Provide the [X, Y] coordinate of the cell's center where the given text is located.  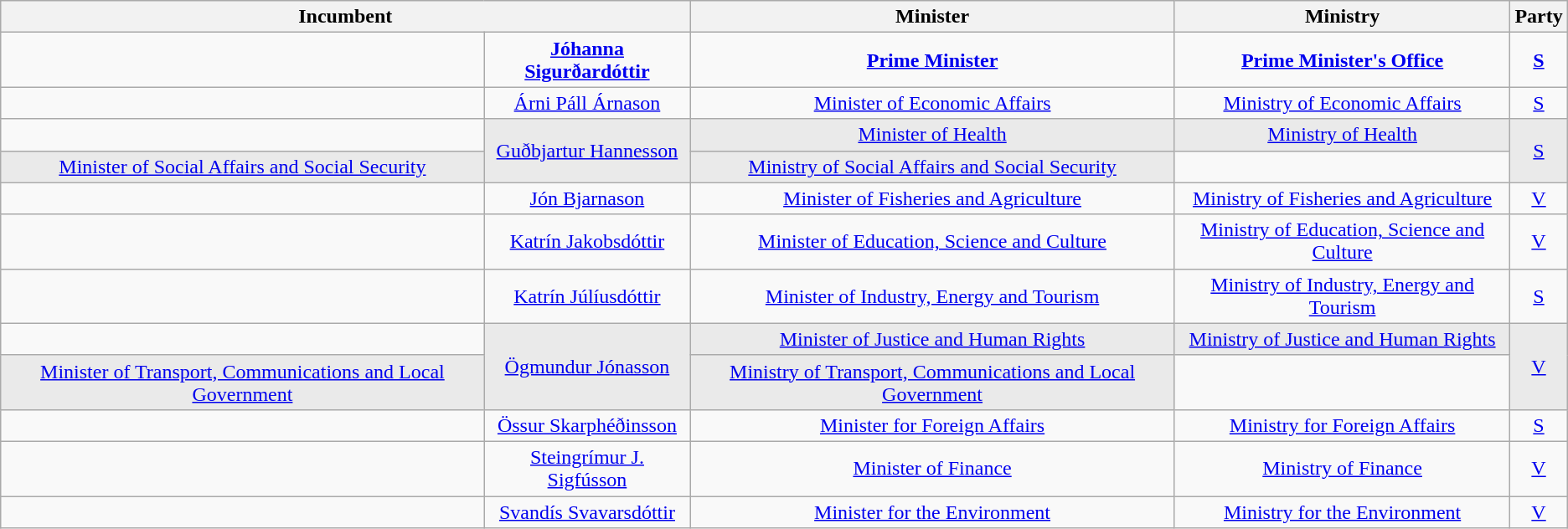
Minister for the Environment [933, 511]
Árni Páll Árnason [587, 103]
Steingrímur J. Sigfússon [587, 469]
Minister for Foreign Affairs [933, 425]
Minister of Education, Science and Culture [933, 241]
Ministry for Foreign Affairs [1342, 425]
Ministry of Finance [1342, 469]
Ministry of Industry, Energy and Tourism [1342, 296]
Minister [933, 17]
Minister of Fisheries and Agriculture [933, 198]
Ministry of Transport, Communications and Local Government [933, 382]
Svandís Svavarsdóttir [587, 511]
Jón Bjarnason [587, 198]
Minister of Health [933, 135]
Minister of Economic Affairs [933, 103]
Ministry for the Environment [1342, 511]
Katrín Júlíusdóttir [587, 296]
Ministry of Social Affairs and Social Security [933, 167]
Guðbjartur Hannesson [587, 151]
Ögmundur Jónasson [587, 367]
Prime Minister's Office [1342, 60]
Ministry [1342, 17]
Minister of Justice and Human Rights [933, 339]
Minister of Industry, Energy and Tourism [933, 296]
Katrín Jakobsdóttir [587, 241]
Incumbent [345, 17]
Party [1539, 17]
Ministry of Fisheries and Agriculture [1342, 198]
Ministry of Education, Science and Culture [1342, 241]
Össur Skarphéðinsson [587, 425]
Minister of Finance [933, 469]
Prime Minister [933, 60]
Ministry of Health [1342, 135]
Ministry of Economic Affairs [1342, 103]
Minister of Social Affairs and Social Security [243, 167]
Minister of Transport, Communications and Local Government [243, 382]
Ministry of Justice and Human Rights [1342, 339]
Jóhanna Sigurðardóttir [587, 60]
